Detect which cell encompasses the target text, then output its [x, y] center coordinate. 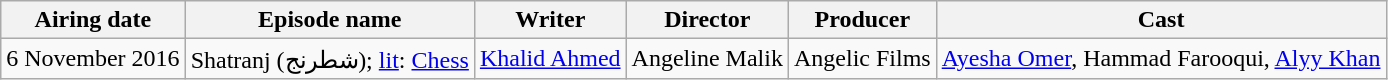
Khalid Ahmed [550, 59]
Angelic Films [862, 59]
6 November 2016 [93, 59]
Producer [862, 20]
Angeline Malik [707, 59]
Ayesha Omer, Hammad Farooqui, Alyy Khan [1161, 59]
Shatranj (شطرنج); lit: Chess [330, 59]
Airing date [93, 20]
Cast [1161, 20]
Episode name [330, 20]
Director [707, 20]
Writer [550, 20]
